Return the [X, Y] coordinate for the center point of the cell that contains the specified text.  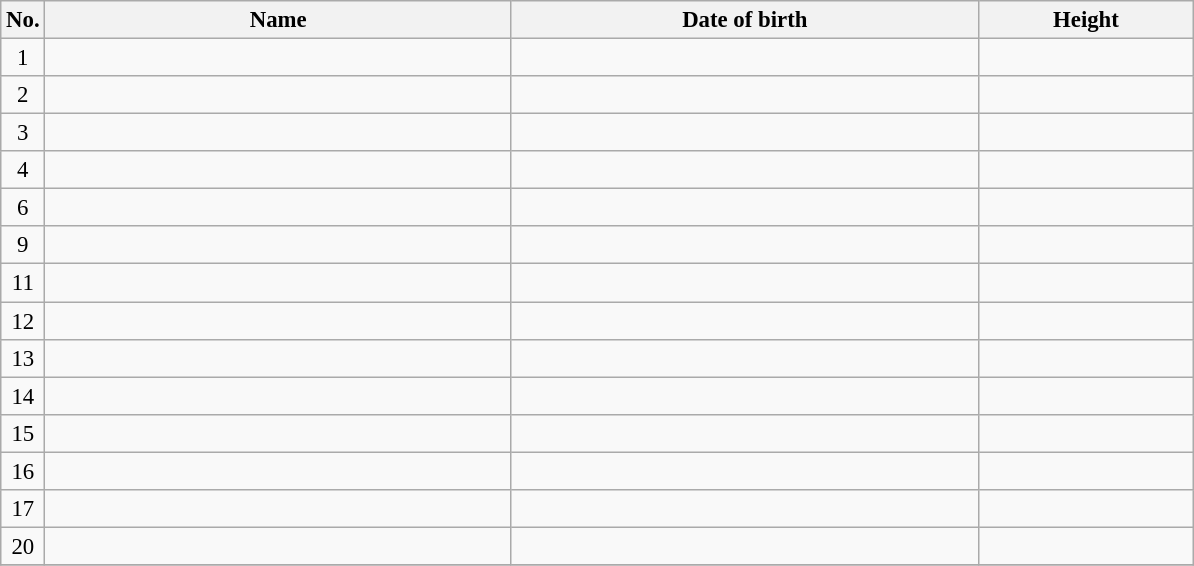
13 [23, 358]
1 [23, 58]
6 [23, 208]
15 [23, 433]
Name [278, 20]
Height [1086, 20]
4 [23, 170]
16 [23, 471]
11 [23, 283]
No. [23, 20]
2 [23, 95]
9 [23, 245]
17 [23, 509]
12 [23, 321]
3 [23, 133]
20 [23, 546]
Date of birth [744, 20]
14 [23, 396]
